Pinpoint the cell where the given text exists, returning its [x, y] midpoint coordinate. 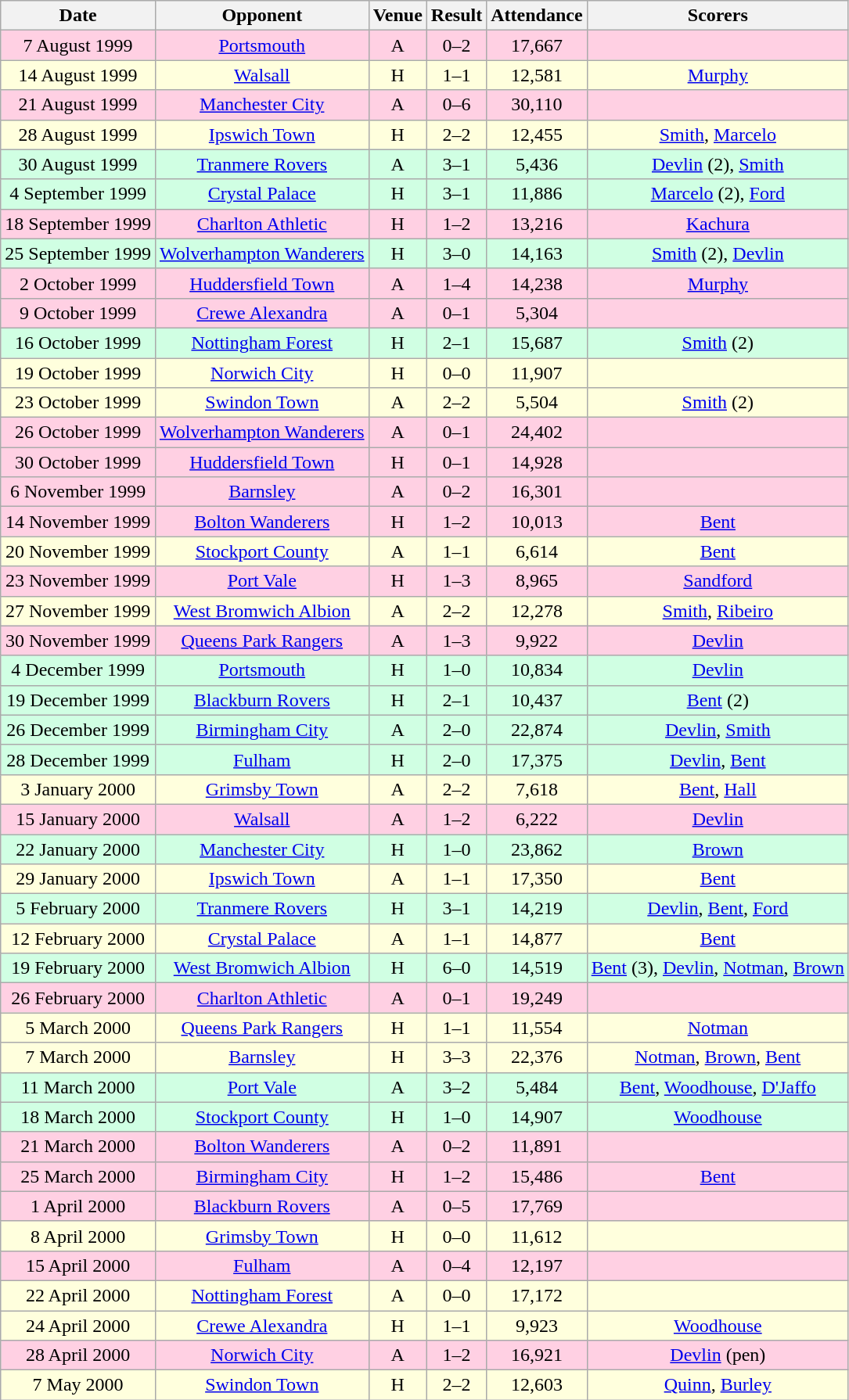
4 September 1999 [78, 194]
Notman [718, 1028]
6,222 [537, 819]
22,376 [537, 1057]
Opponent [261, 16]
22 April 2000 [78, 1295]
5,504 [537, 403]
14 November 1999 [78, 522]
15 April 2000 [78, 1265]
19 October 1999 [78, 373]
Result [456, 16]
Notman, Brown, Bent [718, 1057]
30 November 1999 [78, 641]
10,013 [537, 522]
14,928 [537, 462]
Smith (2), Devlin [718, 253]
16,301 [537, 492]
24 April 2000 [78, 1326]
19,249 [537, 998]
17,172 [537, 1295]
Kachura [718, 224]
16 October 1999 [78, 343]
14,219 [537, 909]
Quinn, Burley [718, 1385]
23 November 1999 [78, 581]
Devlin, Bent [718, 759]
19 December 1999 [78, 700]
10,834 [537, 670]
0–6 [456, 105]
17,769 [537, 1206]
Bent, Woodhouse, D'Jaffo [718, 1087]
6 November 1999 [78, 492]
11 March 2000 [78, 1087]
17,375 [537, 759]
14,519 [537, 968]
7 August 1999 [78, 45]
12,197 [537, 1265]
14,907 [537, 1117]
3 January 2000 [78, 789]
11,554 [537, 1028]
17,350 [537, 879]
12 February 2000 [78, 939]
11,612 [537, 1236]
27 November 1999 [78, 611]
28 April 2000 [78, 1355]
14,163 [537, 253]
14,238 [537, 283]
Smith, Ribeiro [718, 611]
Scorers [718, 16]
25 March 2000 [78, 1176]
1–4 [456, 283]
21 August 1999 [78, 105]
5,484 [537, 1087]
10,437 [537, 700]
6–0 [456, 968]
15,687 [537, 343]
7,618 [537, 789]
7 May 2000 [78, 1385]
8,965 [537, 581]
26 October 1999 [78, 433]
Marcelo (2), Ford [718, 194]
12,455 [537, 135]
Brown [718, 849]
8 April 2000 [78, 1236]
29 January 2000 [78, 879]
11,891 [537, 1147]
14 August 1999 [78, 75]
22 January 2000 [78, 849]
21 March 2000 [78, 1147]
7 March 2000 [78, 1057]
30 August 1999 [78, 164]
23,862 [537, 849]
11,907 [537, 373]
9,922 [537, 641]
5,436 [537, 164]
Sandford [718, 581]
Bent, Hall [718, 789]
24,402 [537, 433]
1 April 2000 [78, 1206]
Devlin (pen) [718, 1355]
0–4 [456, 1265]
20 November 1999 [78, 551]
13,216 [537, 224]
26 December 1999 [78, 730]
3–0 [456, 253]
Attendance [537, 16]
16,921 [537, 1355]
30 October 1999 [78, 462]
19 February 2000 [78, 968]
26 February 2000 [78, 998]
Bent (2) [718, 700]
Date [78, 16]
14,877 [537, 939]
17,667 [537, 45]
30,110 [537, 105]
2 October 1999 [78, 283]
Devlin, Bent, Ford [718, 909]
4 December 1999 [78, 670]
6,614 [537, 551]
Devlin (2), Smith [718, 164]
18 March 2000 [78, 1117]
15,486 [537, 1176]
9,923 [537, 1326]
9 October 1999 [78, 313]
Bent (3), Devlin, Notman, Brown [718, 968]
25 September 1999 [78, 253]
23 October 1999 [78, 403]
18 September 1999 [78, 224]
12,278 [537, 611]
Venue [398, 16]
5,304 [537, 313]
3–3 [456, 1057]
22,874 [537, 730]
Smith, Marcelo [718, 135]
28 August 1999 [78, 135]
5 February 2000 [78, 909]
15 January 2000 [78, 819]
12,603 [537, 1385]
11,886 [537, 194]
5 March 2000 [78, 1028]
0–5 [456, 1206]
3–2 [456, 1087]
28 December 1999 [78, 759]
12,581 [537, 75]
Devlin, Smith [718, 730]
